Search for the cell housing the specified text and yield its (X, Y) center coordinate. 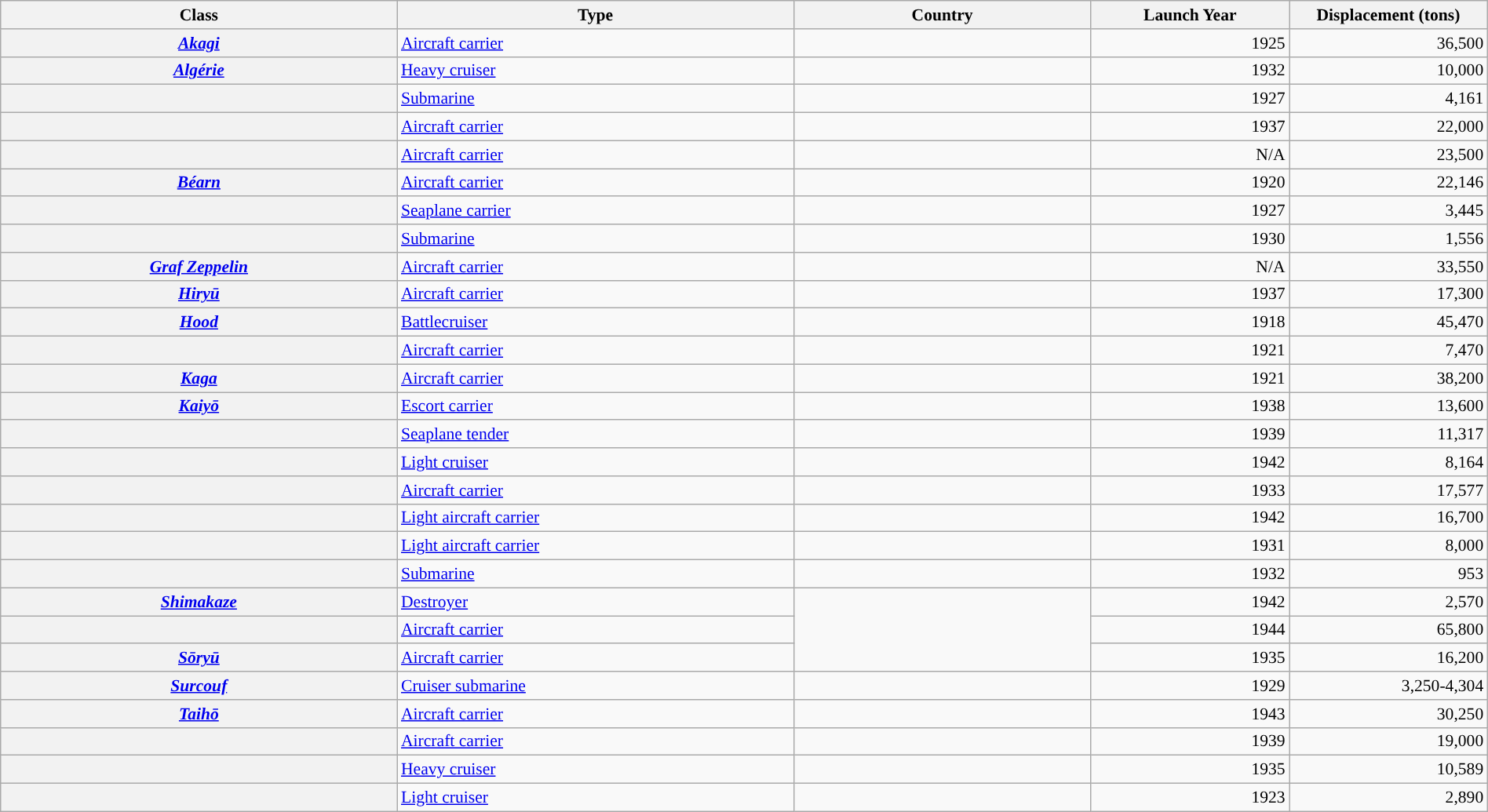
Algérie (199, 71)
1918 (1190, 322)
Béarn (199, 183)
Cruiser submarine (595, 686)
1944 (1190, 630)
1931 (1190, 546)
Class (199, 15)
1943 (1190, 714)
Hood (199, 322)
1920 (1190, 183)
17,577 (1389, 490)
Destroyer (595, 602)
Seaplane tender (595, 435)
1923 (1190, 798)
13,600 (1389, 406)
19,000 (1389, 741)
Kaga (199, 378)
Taihō (199, 714)
33,550 (1389, 267)
8,000 (1389, 546)
Type (595, 15)
1929 (1190, 686)
11,317 (1389, 435)
2,570 (1389, 602)
4,161 (1389, 99)
1930 (1190, 239)
Displacement (tons) (1389, 15)
7,470 (1389, 351)
Launch Year (1190, 15)
Surcouf (199, 686)
953 (1389, 574)
30,250 (1389, 714)
16,200 (1389, 658)
2,890 (1389, 798)
36,500 (1389, 43)
8,164 (1389, 462)
38,200 (1389, 378)
3,445 (1389, 211)
Graf Zeppelin (199, 267)
65,800 (1389, 630)
Kaiyō (199, 406)
Akagi (199, 43)
1933 (1190, 490)
16,700 (1389, 518)
22,000 (1389, 127)
10,589 (1389, 770)
Shimakaze (199, 602)
Escort carrier (595, 406)
Hiryū (199, 294)
1938 (1190, 406)
1,556 (1389, 239)
23,500 (1389, 155)
Country (942, 15)
22,146 (1389, 183)
Battlecruiser (595, 322)
17,300 (1389, 294)
Sōryū (199, 658)
1925 (1190, 43)
Seaplane carrier (595, 211)
10,000 (1389, 71)
3,250-4,304 (1389, 686)
45,470 (1389, 322)
